Pinpoint the cell where the given text exists, returning its (x, y) midpoint coordinate. 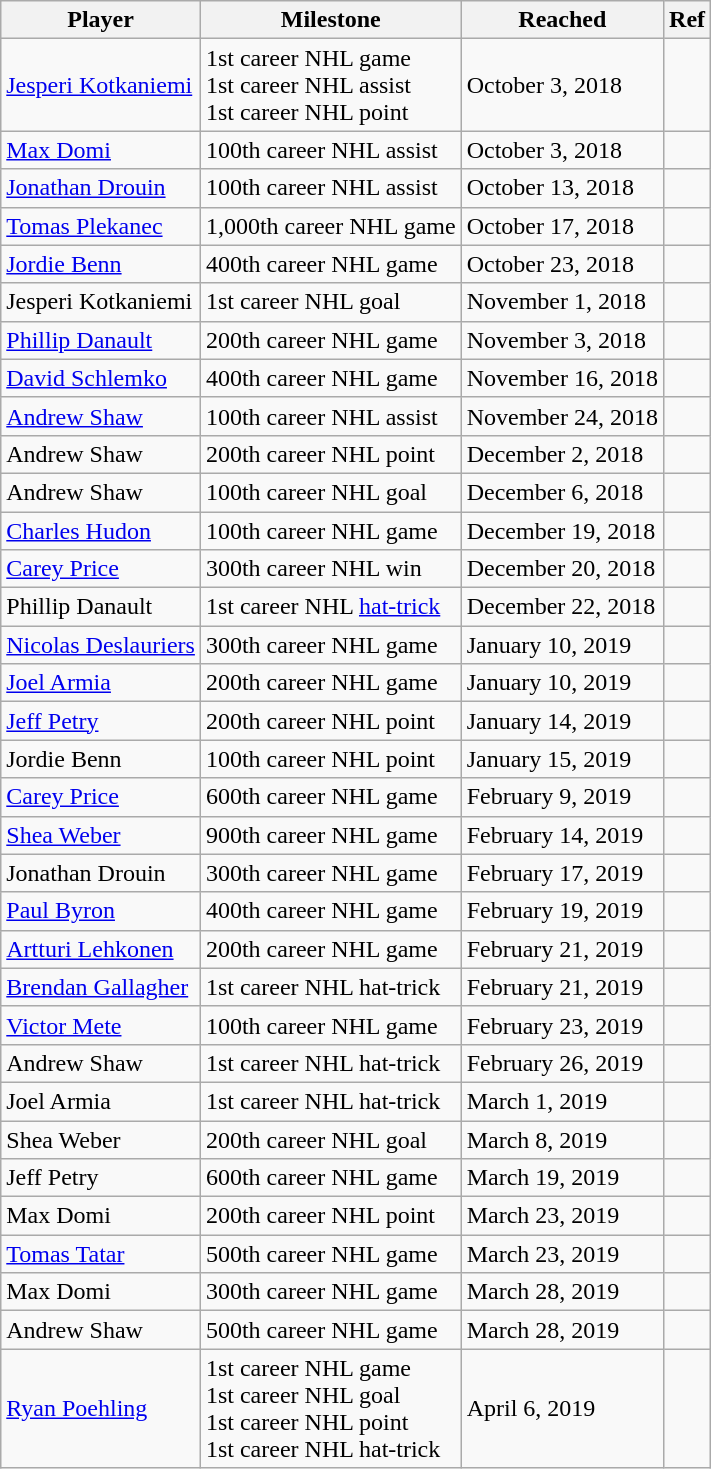
200th career NHL goal (330, 1139)
Ryan Poehling (101, 1408)
October 23, 2018 (562, 264)
Reached (562, 20)
David Schlemko (101, 378)
October 13, 2018 (562, 188)
November 24, 2018 (562, 416)
December 22, 2018 (562, 607)
March 1, 2019 (562, 1101)
December 6, 2018 (562, 492)
December 19, 2018 (562, 531)
December 20, 2018 (562, 569)
Nicolas Deslauriers (101, 645)
Brendan Gallagher (101, 987)
February 14, 2019 (562, 835)
November 1, 2018 (562, 302)
February 23, 2019 (562, 1025)
Milestone (330, 20)
Tomas Plekanec (101, 226)
100th career NHL goal (330, 492)
900th career NHL game (330, 835)
Ref (688, 20)
Paul Byron (101, 911)
300th career NHL win (330, 569)
Player (101, 20)
1st career NHL goal (330, 302)
November 16, 2018 (562, 378)
100th career NHL point (330, 759)
1,000th career NHL game (330, 226)
1st career NHL game1st career NHL assist1st career NHL point (330, 85)
March 19, 2019 (562, 1178)
November 3, 2018 (562, 340)
January 14, 2019 (562, 721)
1st career NHL game1st career NHL goal1st career NHL point1st career NHL hat-trick (330, 1408)
February 9, 2019 (562, 797)
April 6, 2019 (562, 1408)
Tomas Tatar (101, 1254)
October 17, 2018 (562, 226)
February 17, 2019 (562, 873)
Victor Mete (101, 1025)
March 8, 2019 (562, 1139)
January 15, 2019 (562, 759)
December 2, 2018 (562, 454)
Artturi Lehkonen (101, 949)
February 19, 2019 (562, 911)
February 26, 2019 (562, 1063)
Charles Hudon (101, 531)
